Pinpoint the cell where the given text exists, returning its [x, y] midpoint coordinate. 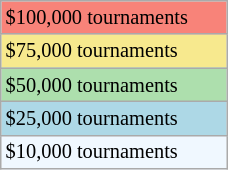
$25,000 tournaments [114, 118]
$100,000 tournaments [114, 17]
$75,000 tournaments [114, 51]
$50,000 tournaments [114, 85]
$10,000 tournaments [114, 152]
